Identify which cell holds the provided text, then report its [x, y] central coordinate. 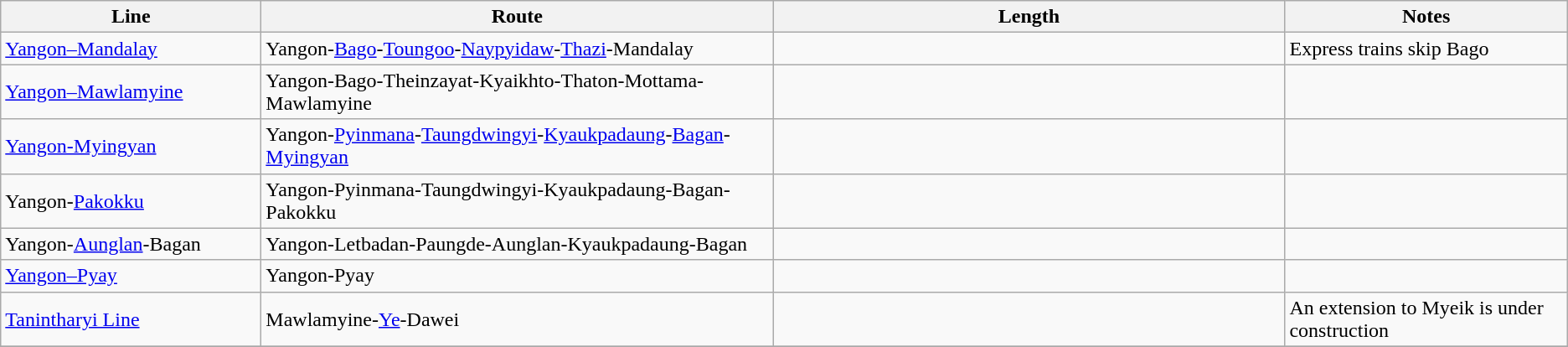
Yangon-Aunglan-Bagan [131, 244]
Yangon-Bago-Toungoo-Naypyidaw-Thazi-Mandalay [518, 49]
Yangon-Myingyan [131, 146]
Mawlamyine-Ye-Dawei [518, 319]
Yangon-Pyinmana-Taungdwingyi-Kyaukpadaung-Bagan-Pakokku [518, 201]
Yangon-Bago-Theinzayat-Kyaikhto-Thaton-Mottama-Mawlamyine [518, 92]
Length [1029, 17]
Line [131, 17]
Express trains skip Bago [1426, 49]
Yangon-Pakokku [131, 201]
Route [518, 17]
Yangon–Mandalay [131, 49]
Yangon-Letbadan-Paungde-Aunglan-Kyaukpadaung-Bagan [518, 244]
Tanintharyi Line [131, 319]
An extension to Myeik is under construction [1426, 319]
Yangon–Mawlamyine [131, 92]
Notes [1426, 17]
Yangon-Pyinmana-Taungdwingyi-Kyaukpadaung-Bagan-Myingyan [518, 146]
Yangon–Pyay [131, 276]
Yangon-Pyay [518, 276]
